Locate the cell with the specified text and output its [X, Y] center coordinate. 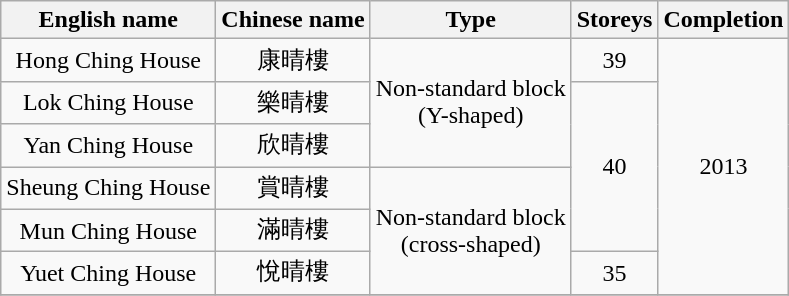
2013 [724, 166]
35 [614, 274]
Yan Ching House [108, 146]
欣晴樓 [293, 146]
Chinese name [293, 20]
Type [470, 20]
English name [108, 20]
悅晴樓 [293, 274]
滿晴樓 [293, 230]
Sheung Ching House [108, 188]
Mun Ching House [108, 230]
39 [614, 60]
樂晴樓 [293, 102]
康晴樓 [293, 60]
賞晴樓 [293, 188]
Hong Ching House [108, 60]
Lok Ching House [108, 102]
Non-standard block(Y-shaped) [470, 103]
Completion [724, 20]
Yuet Ching House [108, 274]
40 [614, 166]
Non-standard block(cross-shaped) [470, 230]
Storeys [614, 20]
